Output the [X, Y] coordinate of the center of the cell containing the given text.  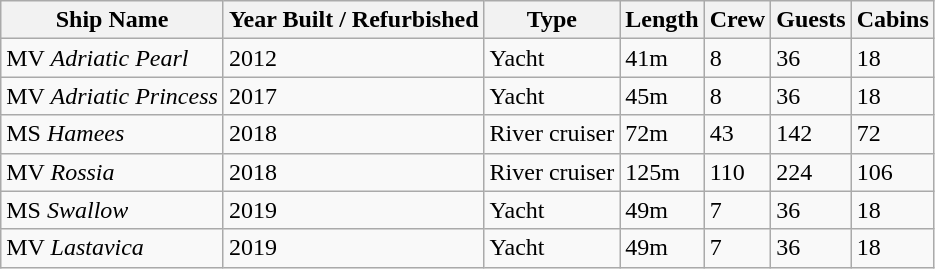
72m [662, 134]
MV Lastavica [112, 248]
Length [662, 20]
MV Adriatic Princess [112, 96]
MS Hamees [112, 134]
MV Adriatic Pearl [112, 58]
Cabins [892, 20]
72 [892, 134]
Guests [811, 20]
2012 [354, 58]
MV Rossia [112, 172]
106 [892, 172]
43 [738, 134]
Year Built / Refurbished [354, 20]
110 [738, 172]
142 [811, 134]
Type [552, 20]
2017 [354, 96]
Crew [738, 20]
Ship Name [112, 20]
41m [662, 58]
125m [662, 172]
45m [662, 96]
MS Swallow [112, 210]
224 [811, 172]
